Locate the cell with the specified text and output its (x, y) center coordinate. 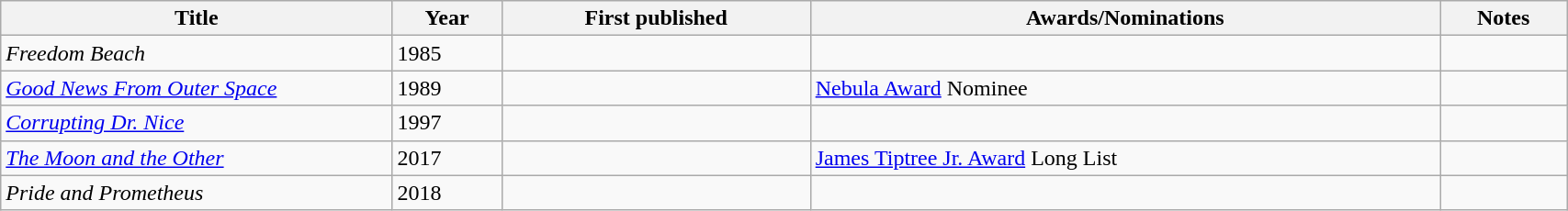
Notes (1504, 18)
Year (446, 18)
First published (656, 18)
The Moon and the Other (197, 158)
2017 (446, 158)
Corrupting Dr. Nice (197, 123)
Good News From Outer Space (197, 88)
1985 (446, 53)
Nebula Award Nominee (1124, 88)
1989 (446, 88)
Pride and Prometheus (197, 193)
2018 (446, 193)
Awards/Nominations (1124, 18)
James Tiptree Jr. Award Long List (1124, 158)
Freedom Beach (197, 53)
Title (197, 18)
1997 (446, 123)
